For the text-containing cell, return its midpoint in (X, Y) coordinate format. 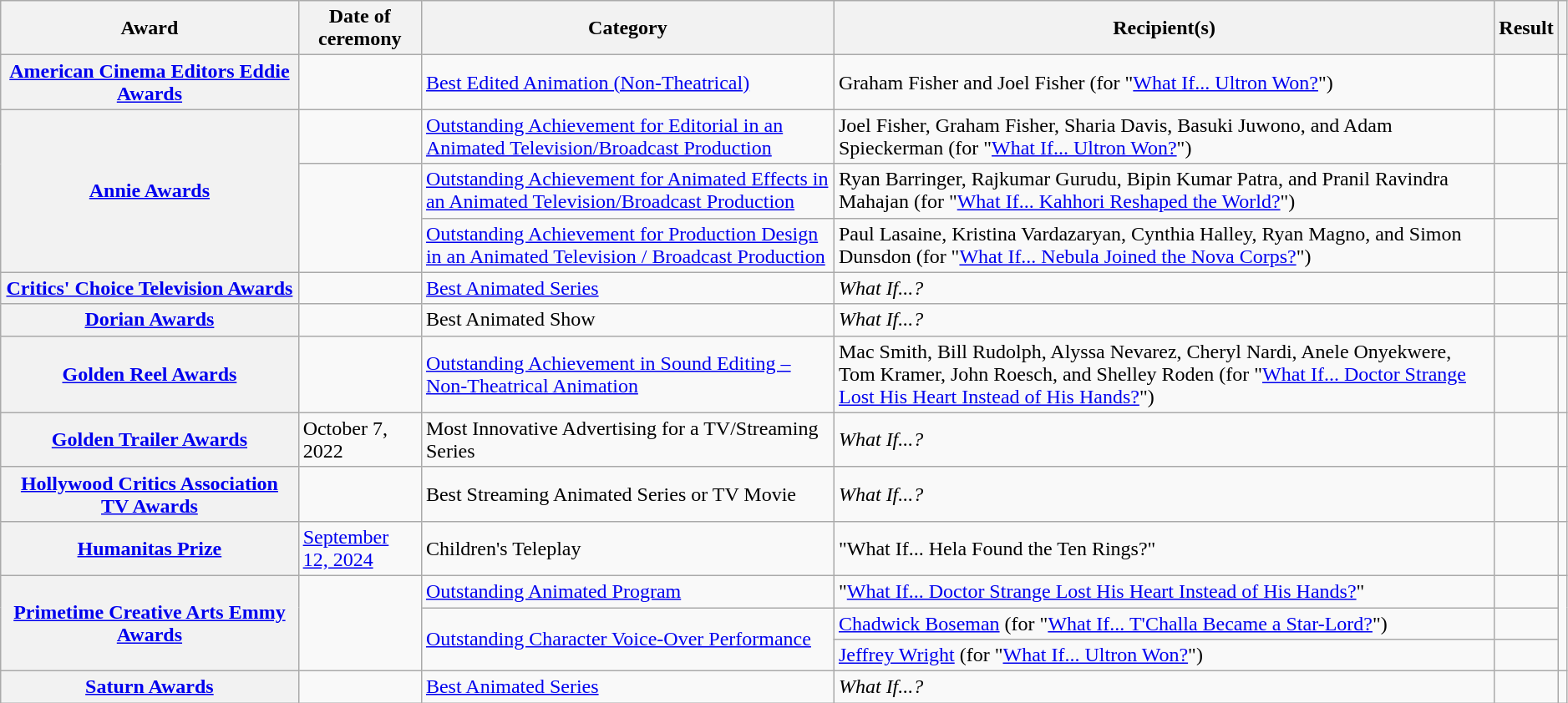
Chadwick Boseman (for "What If... T'Challa Became a Star-Lord?") (1164, 624)
Outstanding Achievement for Editorial in an Animated Television/Broadcast Production (627, 137)
"What If... Doctor Strange Lost His Heart Instead of His Hands?" (1164, 591)
Best Edited Animation (Non-Theatrical) (627, 82)
Category (627, 28)
Joel Fisher, Graham Fisher, Sharia Davis, Basuki Juwono, and Adam Spieckerman (for "What If... Ultron Won?") (1164, 137)
Outstanding Achievement for Production Design in an Animated Television / Broadcast Production (627, 245)
Primetime Creative Arts Emmy Awards (150, 623)
American Cinema Editors Eddie Awards (150, 82)
Saturn Awards (150, 687)
Graham Fisher and Joel Fisher (for "What If... Ultron Won?") (1164, 82)
Golden Trailer Awards (150, 439)
Best Streaming Animated Series or TV Movie (627, 494)
Hollywood Critics Association TV Awards (150, 494)
Outstanding Achievement for Animated Effects in an Animated Television/Broadcast Production (627, 190)
Recipient(s) (1164, 28)
Most Innovative Advertising for a TV/Streaming Series (627, 439)
Award (150, 28)
Children's Teleplay (627, 548)
October 7, 2022 (359, 439)
Annie Awards (150, 190)
Dorian Awards (150, 320)
Humanitas Prize (150, 548)
Jeffrey Wright (for "What If... Ultron Won?") (1164, 655)
Result (1526, 28)
Date of ceremony (359, 28)
Paul Lasaine, Kristina Vardazaryan, Cynthia Halley, Ryan Magno, and Simon Dunsdon (for "What If... Nebula Joined the Nova Corps?") (1164, 245)
Golden Reel Awards (150, 374)
September 12, 2024 (359, 548)
Critics' Choice Television Awards (150, 288)
Best Animated Show (627, 320)
Outstanding Character Voice-Over Performance (627, 640)
Ryan Barringer, Rajkumar Gurudu, Bipin Kumar Patra, and Pranil Ravindra Mahajan (for "What If... Kahhori Reshaped the World?") (1164, 190)
Outstanding Animated Program (627, 591)
Outstanding Achievement in Sound Editing – Non-Theatrical Animation (627, 374)
"What If... Hela Found the Ten Rings?" (1164, 548)
